Capture the cell that displays the provided text and extract its (X, Y) central coordinate. 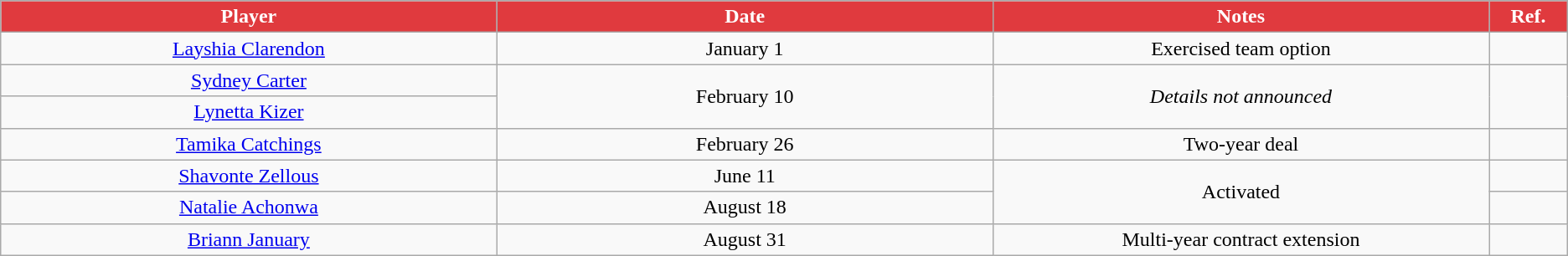
Date (745, 17)
Two-year deal (1240, 144)
Natalie Achonwa (249, 207)
February 10 (745, 96)
Exercised team option (1240, 49)
January 1 (745, 49)
June 11 (745, 176)
Sydney Carter (249, 80)
August 18 (745, 207)
Player (249, 17)
Activated (1240, 192)
Tamika Catchings (249, 144)
Notes (1240, 17)
February 26 (745, 144)
Details not announced (1240, 96)
Shavonte Zellous (249, 176)
Briann January (249, 239)
Layshia Clarendon (249, 49)
Multi-year contract extension (1240, 239)
Lynetta Kizer (249, 112)
August 31 (745, 239)
Ref. (1529, 17)
